Detect which cell encompasses the target text, then output its (X, Y) center coordinate. 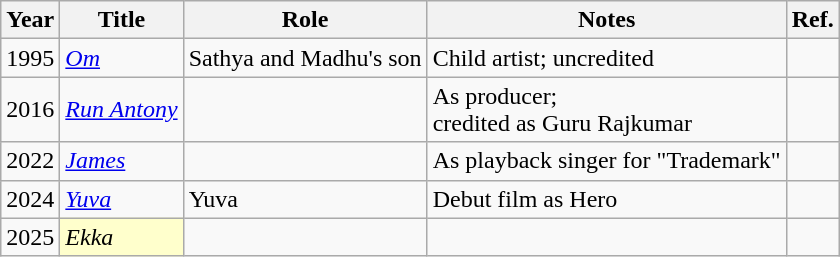
Om (122, 58)
As producer;credited as Guru Rajkumar (606, 110)
1995 (30, 58)
2025 (30, 237)
Ekka (122, 237)
Child artist; uncredited (606, 58)
Debut film as Hero (606, 199)
Title (122, 20)
2016 (30, 110)
Notes (606, 20)
Sathya and Madhu's son (305, 58)
James (122, 161)
Year (30, 20)
Ref. (812, 20)
Run Antony (122, 110)
As playback singer for "Trademark" (606, 161)
2024 (30, 199)
Role (305, 20)
2022 (30, 161)
